Determine the (x, y) coordinate at the center of the cell enclosing the given text.  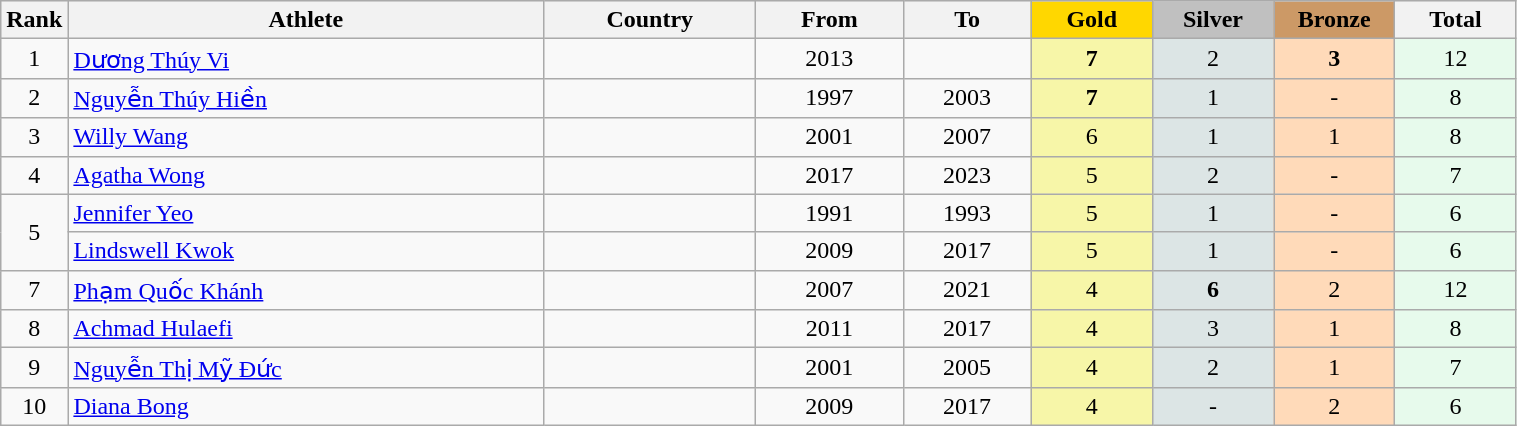
Achmad Hulaefi (306, 329)
Diana Bong (306, 406)
1991 (830, 213)
Athlete (306, 20)
Nguyễn Thị Mỹ Đức (306, 368)
2013 (830, 59)
Nguyễn Thúy Hiền (306, 98)
1993 (967, 213)
Agatha Wong (306, 175)
To (967, 20)
2023 (967, 175)
10 (34, 406)
Bronze (1334, 20)
From (830, 20)
Dương Thúy Vi (306, 59)
Willy Wang (306, 137)
Rank (34, 20)
Silver (1212, 20)
Jennifer Yeo (306, 213)
Total (1456, 20)
Lindswell Kwok (306, 251)
2005 (967, 368)
9 (34, 368)
Gold (1092, 20)
2003 (967, 98)
1997 (830, 98)
2011 (830, 329)
Phạm Quốc Khánh (306, 290)
Country (650, 20)
2021 (967, 290)
